Detect which cell encompasses the target text, then output its (X, Y) center coordinate. 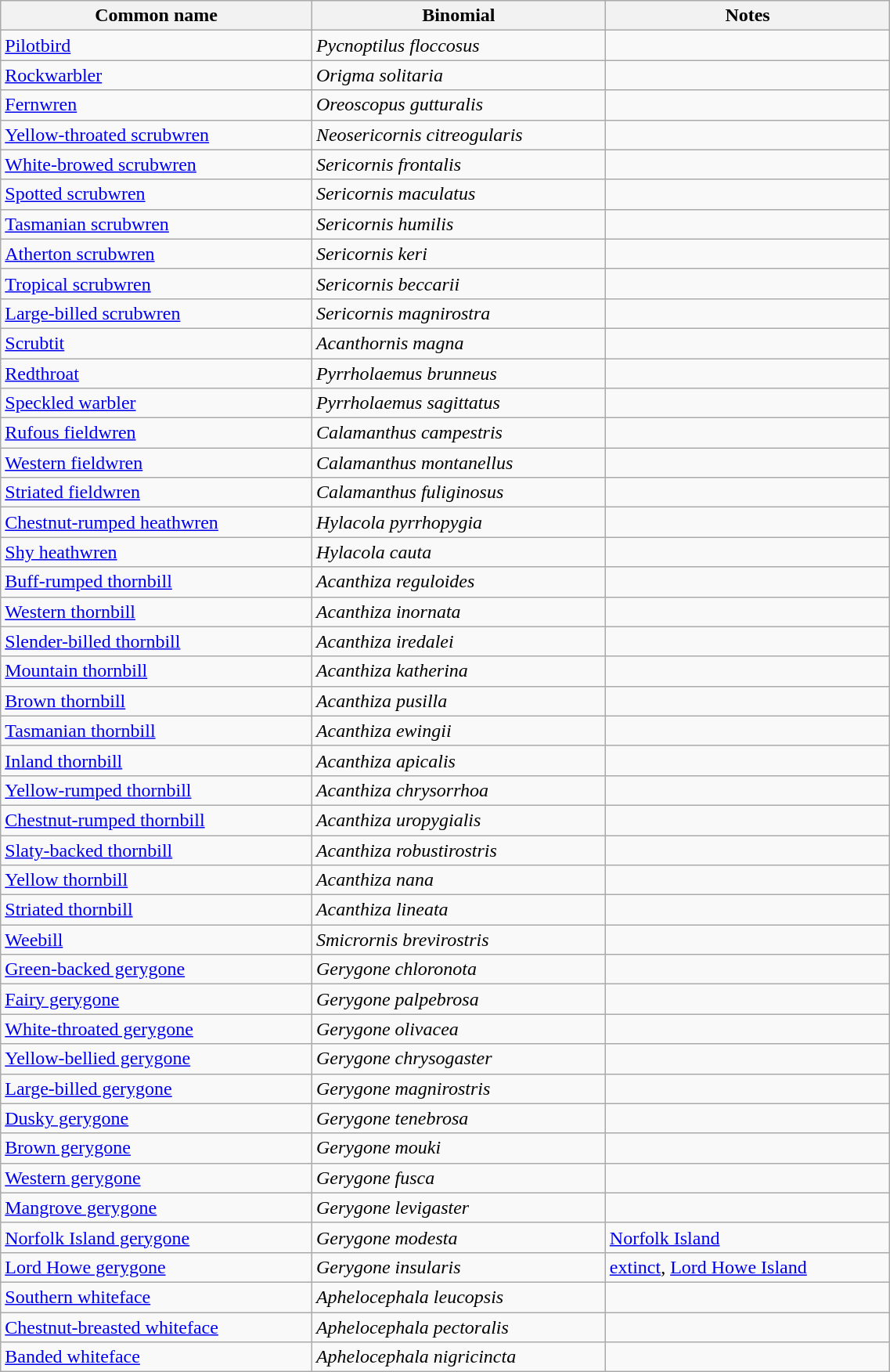
Sericornis beccarii (459, 283)
Neosericornis citreogularis (459, 135)
Tropical scrubwren (157, 283)
Southern whiteface (157, 1297)
Binomial (459, 16)
Hylacola pyrrhopygia (459, 522)
Redthroat (157, 374)
Slaty-backed thornbill (157, 850)
Large-billed scrubwren (157, 313)
Atherton scrubwren (157, 254)
Gerygone fusca (459, 1178)
Speckled warbler (157, 403)
Oreoscopus gutturalis (459, 105)
Calamanthus campestris (459, 433)
Acanthiza robustirostris (459, 850)
Acanthiza lineata (459, 910)
Weebill (157, 940)
Green-backed gerygone (157, 969)
White-browed scrubwren (157, 164)
Rufous fieldwren (157, 433)
Fairy gerygone (157, 999)
Origma solitaria (459, 75)
Acanthiza chrysorrhoa (459, 790)
Brown thornbill (157, 701)
Gerygone levigaster (459, 1208)
Pilotbird (157, 45)
Chestnut-rumped thornbill (157, 820)
Hylacola cauta (459, 552)
Gerygone modesta (459, 1237)
Tasmanian scrubwren (157, 224)
Gerygone insularis (459, 1267)
Aphelocephala pectoralis (459, 1327)
Large-billed gerygone (157, 1089)
Mangrove gerygone (157, 1208)
Pyrrholaemus brunneus (459, 374)
Acanthiza reguloides (459, 582)
Yellow-rumped thornbill (157, 790)
Yellow thornbill (157, 880)
Sericornis keri (459, 254)
Chestnut-rumped heathwren (157, 522)
Tasmanian thornbill (157, 731)
Fernwren (157, 105)
Aphelocephala nigricincta (459, 1357)
White-throated gerygone (157, 1029)
Slender-billed thornbill (157, 641)
Gerygone mouki (459, 1148)
Gerygone tenebrosa (459, 1118)
Norfolk Island (748, 1237)
Pyrrholaemus sagittatus (459, 403)
Sericornis frontalis (459, 164)
Striated thornbill (157, 910)
Gerygone chrysogaster (459, 1059)
Rockwarbler (157, 75)
Yellow-bellied gerygone (157, 1059)
Dusky gerygone (157, 1118)
Western thornbill (157, 612)
Gerygone chloronota (459, 969)
extinct, Lord Howe Island (748, 1267)
Inland thornbill (157, 760)
Acanthiza pusilla (459, 701)
Spotted scrubwren (157, 194)
Norfolk Island gerygone (157, 1237)
Gerygone olivacea (459, 1029)
Gerygone magnirostris (459, 1089)
Sericornis humilis (459, 224)
Calamanthus fuliginosus (459, 493)
Calamanthus montanellus (459, 463)
Smicrornis brevirostris (459, 940)
Common name (157, 16)
Chestnut-breasted whiteface (157, 1327)
Acanthiza apicalis (459, 760)
Scrubtit (157, 343)
Acanthiza inornata (459, 612)
Acanthiza ewingii (459, 731)
Gerygone palpebrosa (459, 999)
Aphelocephala leucopsis (459, 1297)
Acanthiza uropygialis (459, 820)
Acanthiza iredalei (459, 641)
Lord Howe gerygone (157, 1267)
Yellow-throated scrubwren (157, 135)
Acanthiza nana (459, 880)
Shy heathwren (157, 552)
Western gerygone (157, 1178)
Acanthornis magna (459, 343)
Buff-rumped thornbill (157, 582)
Banded whiteface (157, 1357)
Notes (748, 16)
Pycnoptilus floccosus (459, 45)
Western fieldwren (157, 463)
Sericornis maculatus (459, 194)
Acanthiza katherina (459, 671)
Sericornis magnirostra (459, 313)
Striated fieldwren (157, 493)
Mountain thornbill (157, 671)
Brown gerygone (157, 1148)
